Detect which cell encompasses the target text, then output its (x, y) center coordinate. 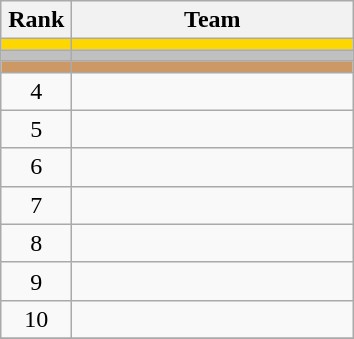
6 (36, 167)
8 (36, 243)
10 (36, 319)
9 (36, 281)
Team (212, 20)
7 (36, 205)
4 (36, 91)
Rank (36, 20)
5 (36, 129)
